Determine the (X, Y) coordinate at the center of the cell enclosing the given text.  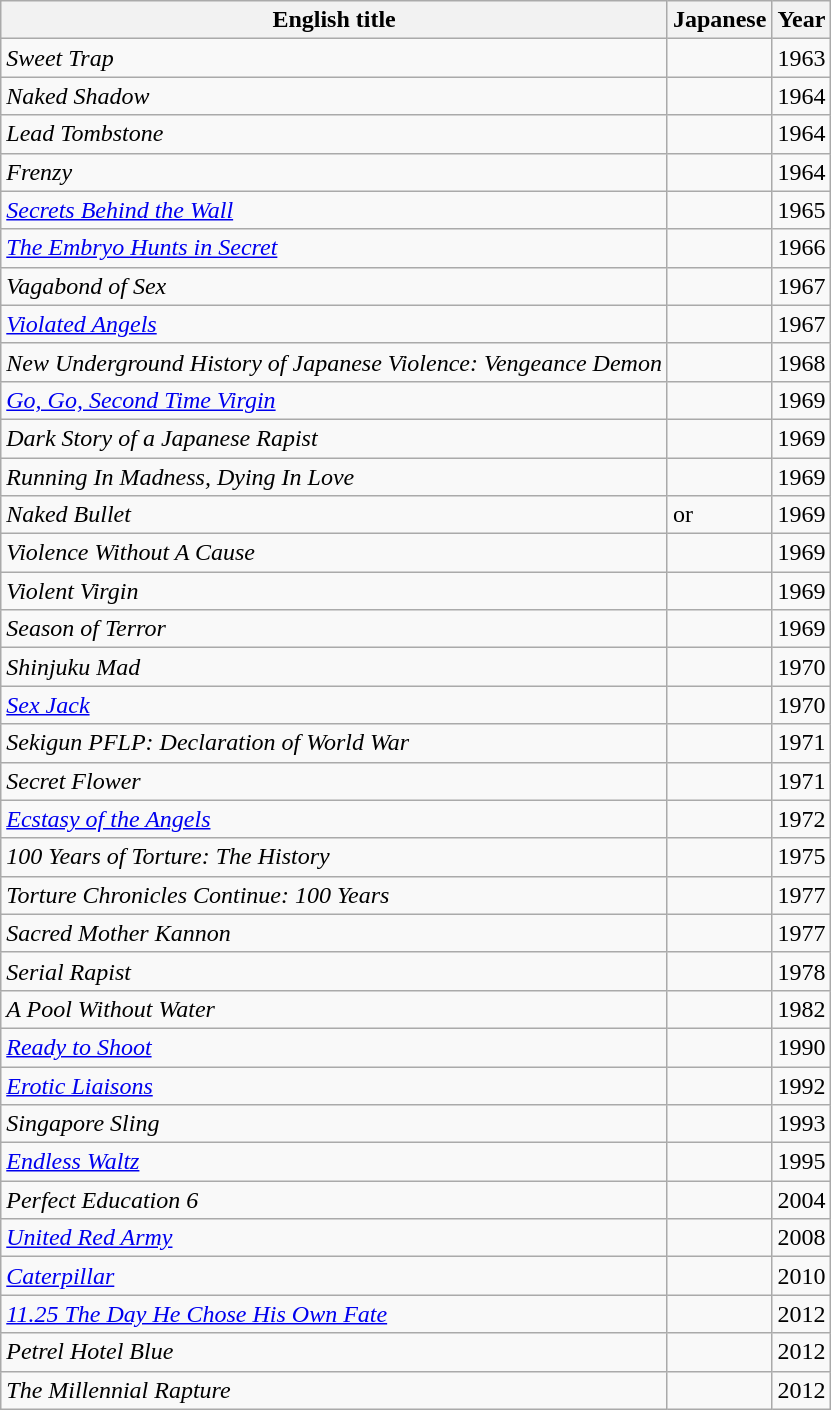
Japanese (719, 20)
Frenzy (334, 172)
New Underground History of Japanese Violence: Vengeance Demon (334, 362)
1993 (802, 1124)
Secrets Behind the Wall (334, 210)
1972 (802, 819)
Sex Jack (334, 705)
Violence Without A Cause (334, 553)
Violated Angels (334, 324)
1992 (802, 1085)
Running In Madness, Dying In Love (334, 477)
Dark Story of a Japanese Rapist (334, 438)
1990 (802, 1047)
The Millennial Rapture (334, 1390)
Sweet Trap (334, 58)
11.25 The Day He Chose His Own Fate (334, 1314)
100 Years of Torture: The History (334, 857)
Naked Shadow (334, 96)
Violent Virgin (334, 591)
Endless Waltz (334, 1162)
2008 (802, 1238)
Go, Go, Second Time Virgin (334, 400)
1965 (802, 210)
Petrel Hotel Blue (334, 1352)
1963 (802, 58)
1982 (802, 1009)
1975 (802, 857)
1978 (802, 971)
United Red Army (334, 1238)
Ecstasy of the Angels (334, 819)
The Embryo Hunts in Secret (334, 248)
Ready to Shoot (334, 1047)
A Pool Without Water (334, 1009)
Singapore Sling (334, 1124)
Vagabond of Sex (334, 286)
Caterpillar (334, 1276)
English title (334, 20)
Sekigun PFLP: Declaration of World War (334, 743)
Sacred Mother Kannon (334, 933)
Lead Tombstone (334, 134)
1966 (802, 248)
1968 (802, 362)
or (719, 515)
Erotic Liaisons (334, 1085)
1995 (802, 1162)
Year (802, 20)
Naked Bullet (334, 515)
Serial Rapist (334, 971)
2004 (802, 1200)
Perfect Education 6 (334, 1200)
Secret Flower (334, 781)
Season of Terror (334, 629)
2010 (802, 1276)
Torture Chronicles Continue: 100 Years (334, 895)
Shinjuku Mad (334, 667)
